For the text-containing cell, return its midpoint in [X, Y] coordinate format. 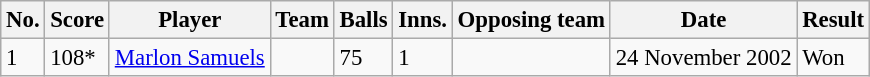
Balls [364, 20]
Inns. [422, 20]
75 [364, 58]
Team [302, 20]
Result [834, 20]
Opposing team [531, 20]
108* [78, 58]
Player [190, 20]
Score [78, 20]
Date [703, 20]
24 November 2002 [703, 58]
Marlon Samuels [190, 58]
Won [834, 58]
No. [23, 20]
